Scan for the cell matching the given text and deliver its (X, Y) coordinate at center. 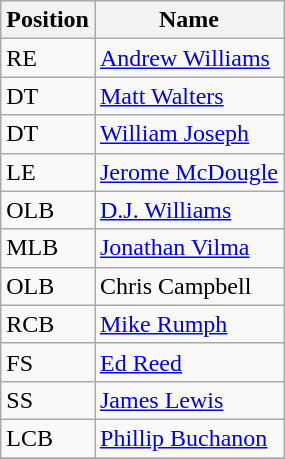
Chris Campbell (188, 286)
RCB (48, 324)
MLB (48, 248)
Name (188, 20)
Jerome McDougle (188, 172)
William Joseph (188, 134)
Phillip Buchanon (188, 438)
FS (48, 362)
Mike Rumph (188, 324)
LCB (48, 438)
LE (48, 172)
Position (48, 20)
Matt Walters (188, 96)
RE (48, 58)
Andrew Williams (188, 58)
James Lewis (188, 400)
Jonathan Vilma (188, 248)
Ed Reed (188, 362)
SS (48, 400)
D.J. Williams (188, 210)
